Search for the cell housing the specified text and yield its (X, Y) center coordinate. 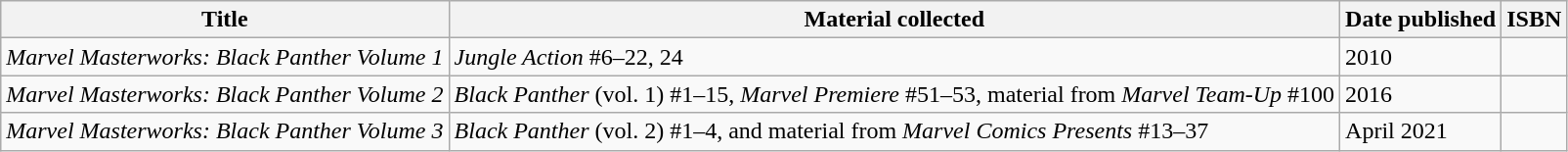
Date published (1421, 20)
Marvel Masterworks: Black Panther Volume 3 (225, 131)
2010 (1421, 57)
Title (225, 20)
ISBN (1535, 20)
Marvel Masterworks: Black Panther Volume 2 (225, 94)
Black Panther (vol. 1) #1–15, Marvel Premiere #51–53, material from Marvel Team-Up #100 (894, 94)
Jungle Action #6–22, 24 (894, 57)
Black Panther (vol. 2) #1–4, and material from Marvel Comics Presents #13–37 (894, 131)
Marvel Masterworks: Black Panther Volume 1 (225, 57)
2016 (1421, 94)
April 2021 (1421, 131)
Material collected (894, 20)
